Scan for the cell matching the given text and deliver its [x, y] coordinate at center. 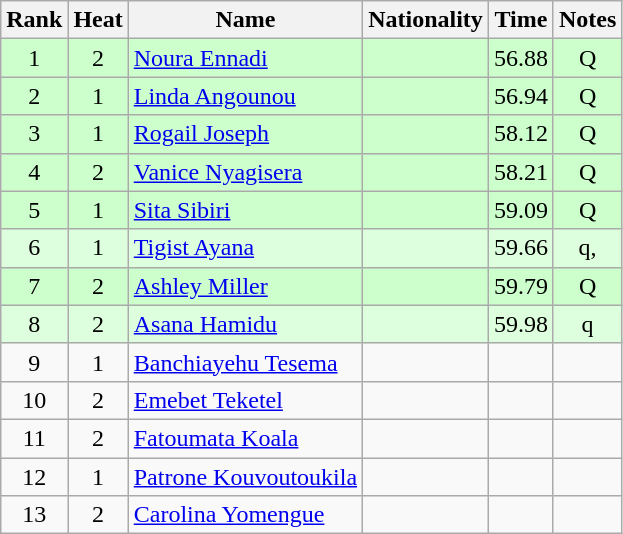
11 [34, 438]
5 [34, 210]
56.88 [520, 58]
13 [34, 515]
Banchiayehu Tesema [245, 362]
Notes [587, 20]
Vanice Nyagisera [245, 172]
59.98 [520, 324]
q [587, 324]
Nationality [426, 20]
Rank [34, 20]
Time [520, 20]
Heat [98, 20]
Asana Hamidu [245, 324]
56.94 [520, 96]
Ashley Miller [245, 286]
6 [34, 248]
4 [34, 172]
59.66 [520, 248]
q, [587, 248]
7 [34, 286]
8 [34, 324]
9 [34, 362]
12 [34, 477]
59.09 [520, 210]
58.21 [520, 172]
Tigist Ayana [245, 248]
58.12 [520, 134]
10 [34, 400]
3 [34, 134]
Patrone Kouvoutoukila [245, 477]
Fatoumata Koala [245, 438]
Rogail Joseph [245, 134]
59.79 [520, 286]
Carolina Yomengue [245, 515]
Noura Ennadi [245, 58]
Emebet Teketel [245, 400]
Name [245, 20]
Sita Sibiri [245, 210]
Linda Angounou [245, 96]
